For the text-containing cell, return its midpoint in [X, Y] coordinate format. 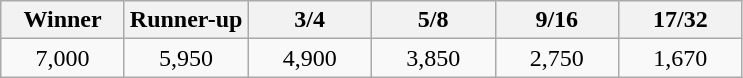
Runner-up [186, 20]
Winner [63, 20]
2,750 [557, 58]
3,850 [433, 58]
17/32 [681, 20]
9/16 [557, 20]
4,900 [310, 58]
5/8 [433, 20]
3/4 [310, 20]
1,670 [681, 58]
7,000 [63, 58]
5,950 [186, 58]
